Detect which cell encompasses the target text, then output its [x, y] center coordinate. 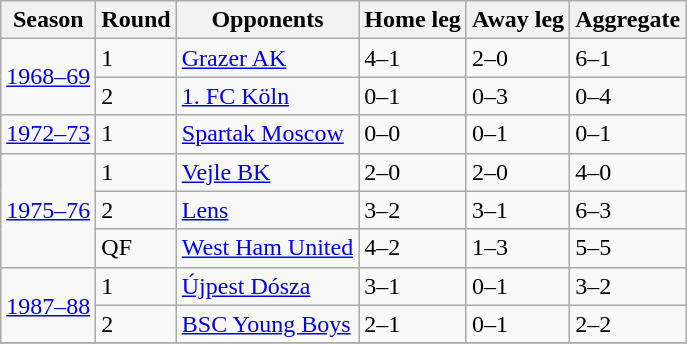
Away leg [518, 20]
4–1 [413, 58]
1968–69 [48, 77]
6–3 [628, 210]
Vejle BK [267, 172]
1–3 [518, 248]
0–0 [413, 134]
Grazer AK [267, 58]
2–2 [628, 324]
0–3 [518, 96]
5–5 [628, 248]
6–1 [628, 58]
Újpest Dósza [267, 286]
Season [48, 20]
1. FC Köln [267, 96]
Aggregate [628, 20]
1987–88 [48, 305]
West Ham United [267, 248]
Home leg [413, 20]
Lens [267, 210]
Spartak Moscow [267, 134]
4–2 [413, 248]
Round [136, 20]
2–1 [413, 324]
QF [136, 248]
0–4 [628, 96]
BSC Young Boys [267, 324]
1972–73 [48, 134]
1975–76 [48, 210]
Opponents [267, 20]
4–0 [628, 172]
